For the text-containing cell, return its midpoint in [X, Y] coordinate format. 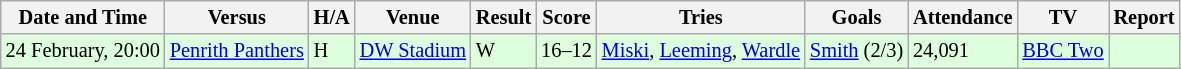
Tries [701, 17]
Date and Time [83, 17]
Attendance [962, 17]
BBC Two [1062, 51]
24,091 [962, 51]
24 February, 20:00 [83, 51]
H/A [332, 17]
Result [504, 17]
Goals [856, 17]
DW Stadium [413, 51]
Smith (2/3) [856, 51]
Miski, Leeming, Wardle [701, 51]
Report [1144, 17]
Score [566, 17]
H [332, 51]
TV [1062, 17]
16–12 [566, 51]
Versus [237, 17]
W [504, 51]
Penrith Panthers [237, 51]
Venue [413, 17]
